Provide the (x, y) coordinate of the cell's center where the given text is located.  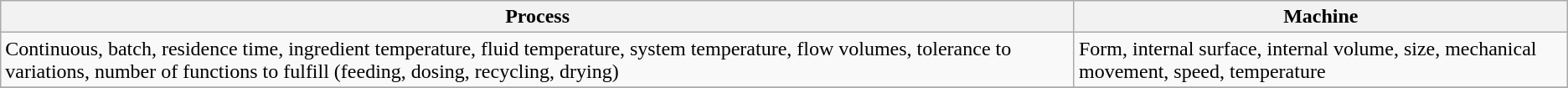
Form, internal surface, internal volume, size, mechanical movement, speed, temperature (1320, 60)
Process (538, 17)
Machine (1320, 17)
